Return the [X, Y] coordinate for the center point of the cell that contains the specified text.  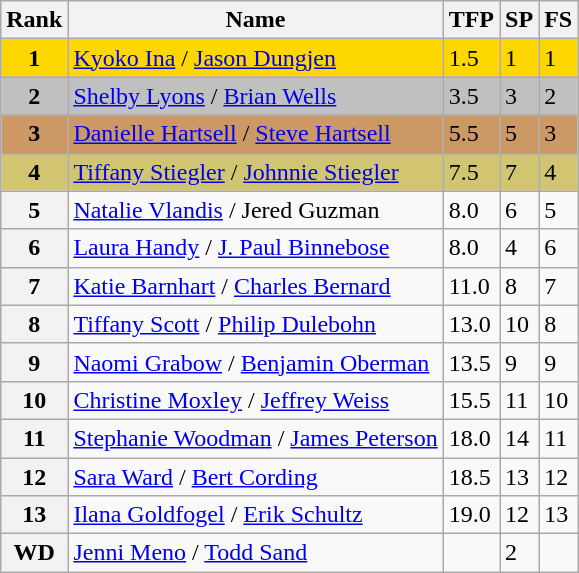
FS [558, 20]
Stephanie Woodman / James Peterson [256, 438]
Name [256, 20]
7.5 [471, 172]
18.0 [471, 438]
SP [520, 20]
Laura Handy / J. Paul Binnebose [256, 248]
Shelby Lyons / Brian Wells [256, 96]
Danielle Hartsell / Steve Hartsell [256, 134]
Christine Moxley / Jeffrey Weiss [256, 400]
19.0 [471, 515]
TFP [471, 20]
Tiffany Scott / Philip Dulebohn [256, 324]
1.5 [471, 58]
5.5 [471, 134]
Ilana Goldfogel / Erik Schultz [256, 515]
11.0 [471, 286]
Natalie Vlandis / Jered Guzman [256, 210]
Sara Ward / Bert Cording [256, 477]
15.5 [471, 400]
Tiffany Stiegler / Johnnie Stiegler [256, 172]
Kyoko Ina / Jason Dungjen [256, 58]
Naomi Grabow / Benjamin Oberman [256, 362]
Katie Barnhart / Charles Bernard [256, 286]
14 [520, 438]
Jenni Meno / Todd Sand [256, 553]
13.0 [471, 324]
3.5 [471, 96]
13.5 [471, 362]
Rank [34, 20]
18.5 [471, 477]
WD [34, 553]
